For the text-containing cell, return its midpoint in (X, Y) coordinate format. 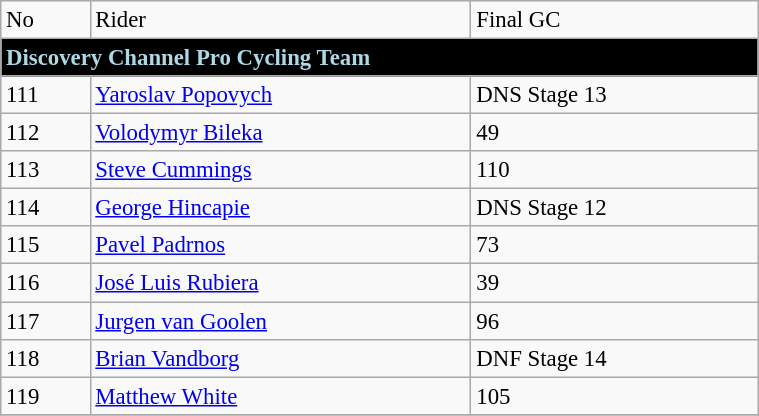
George Hincapie (280, 208)
112 (46, 133)
73 (614, 245)
Volodymyr Bileka (280, 133)
Final GC (614, 20)
José Luis Rubiera (280, 283)
Yaroslav Popovych (280, 95)
DNS Stage 13 (614, 95)
Brian Vandborg (280, 358)
Rider (280, 20)
Jurgen van Goolen (280, 321)
DNF Stage 14 (614, 358)
DNS Stage 12 (614, 208)
No (46, 20)
49 (614, 133)
Discovery Channel Pro Cycling Team (380, 58)
Pavel Padrnos (280, 245)
114 (46, 208)
113 (46, 170)
96 (614, 321)
110 (614, 170)
117 (46, 321)
39 (614, 283)
Matthew White (280, 396)
Steve Cummings (280, 170)
119 (46, 396)
111 (46, 95)
105 (614, 396)
116 (46, 283)
115 (46, 245)
118 (46, 358)
